Scan for the cell matching the given text and deliver its [X, Y] coordinate at center. 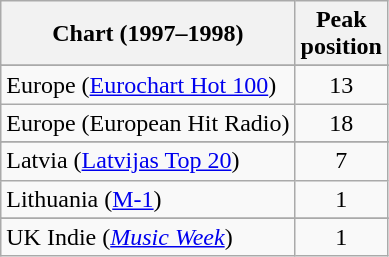
13 [341, 85]
Europe (Eurochart Hot 100) [148, 85]
Lithuania (M-1) [148, 199]
7 [341, 161]
Chart (1997–1998) [148, 34]
Peakposition [341, 34]
UK Indie (Music Week) [148, 237]
Europe (European Hit Radio) [148, 123]
Latvia (Latvijas Top 20) [148, 161]
18 [341, 123]
